Find where the given text appears and provide that cell's center as [X, Y] coordinate. 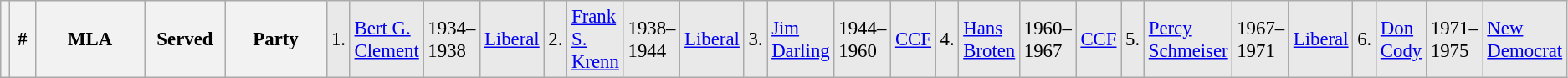
1. [339, 39]
New Democrat [1524, 39]
4. [947, 39]
1934–1938 [452, 39]
Hans Broten [989, 39]
5. [1133, 39]
1944–1960 [863, 39]
Jim Darling [801, 39]
Served [184, 39]
3. [756, 39]
MLA [90, 39]
Bert G. Clement [387, 39]
Party [276, 39]
1971–1975 [1455, 39]
Frank S. Krenn [596, 39]
1938–1944 [652, 39]
1967–1971 [1261, 39]
2. [556, 39]
Percy Schmeiser [1188, 39]
6. [1365, 39]
Don Cody [1401, 39]
# [22, 39]
1960–1967 [1048, 39]
